Capture the cell that displays the provided text and extract its (X, Y) central coordinate. 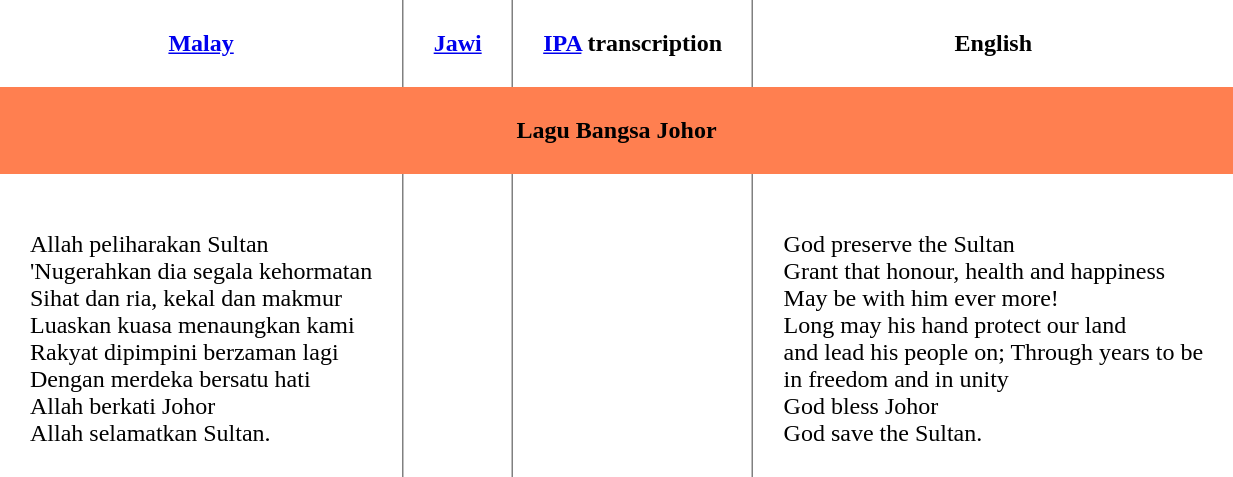
IPA transcription (632, 44)
Malay (202, 44)
English (993, 44)
Jawi (458, 44)
Lagu Bangsa Johor (616, 130)
